Provide the [X, Y] coordinate of the cell's center where the given text is located.  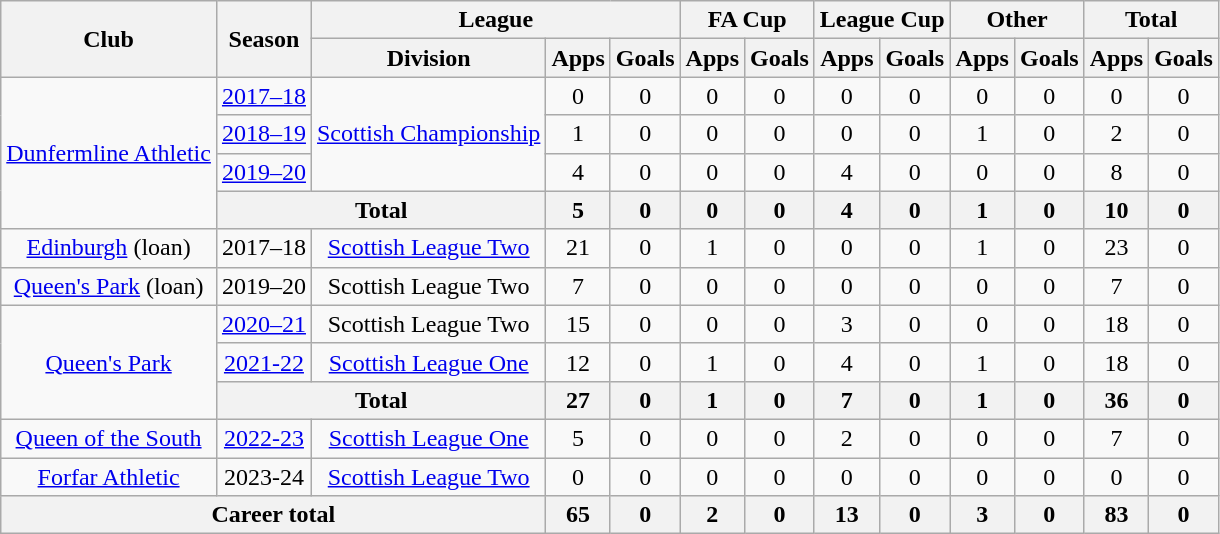
League [496, 20]
2021-22 [264, 362]
Club [109, 39]
Scottish Championship [428, 134]
2023-24 [264, 477]
2020–21 [264, 324]
65 [578, 515]
27 [578, 400]
Queen's Park (loan) [109, 286]
Queen of the South [109, 438]
13 [846, 515]
Dunfermline Athletic [109, 153]
Edinburgh (loan) [109, 248]
36 [1116, 400]
21 [578, 248]
Other [1017, 20]
FA Cup [747, 20]
15 [578, 324]
Queen's Park [109, 362]
12 [578, 362]
23 [1116, 248]
10 [1116, 210]
Division [428, 58]
Season [264, 39]
Career total [274, 515]
League Cup [882, 20]
83 [1116, 515]
2022-23 [264, 438]
2018–19 [264, 134]
Forfar Athletic [109, 477]
8 [1116, 172]
